Extract the [x, y] coordinate from the center of the cell holding the provided text.  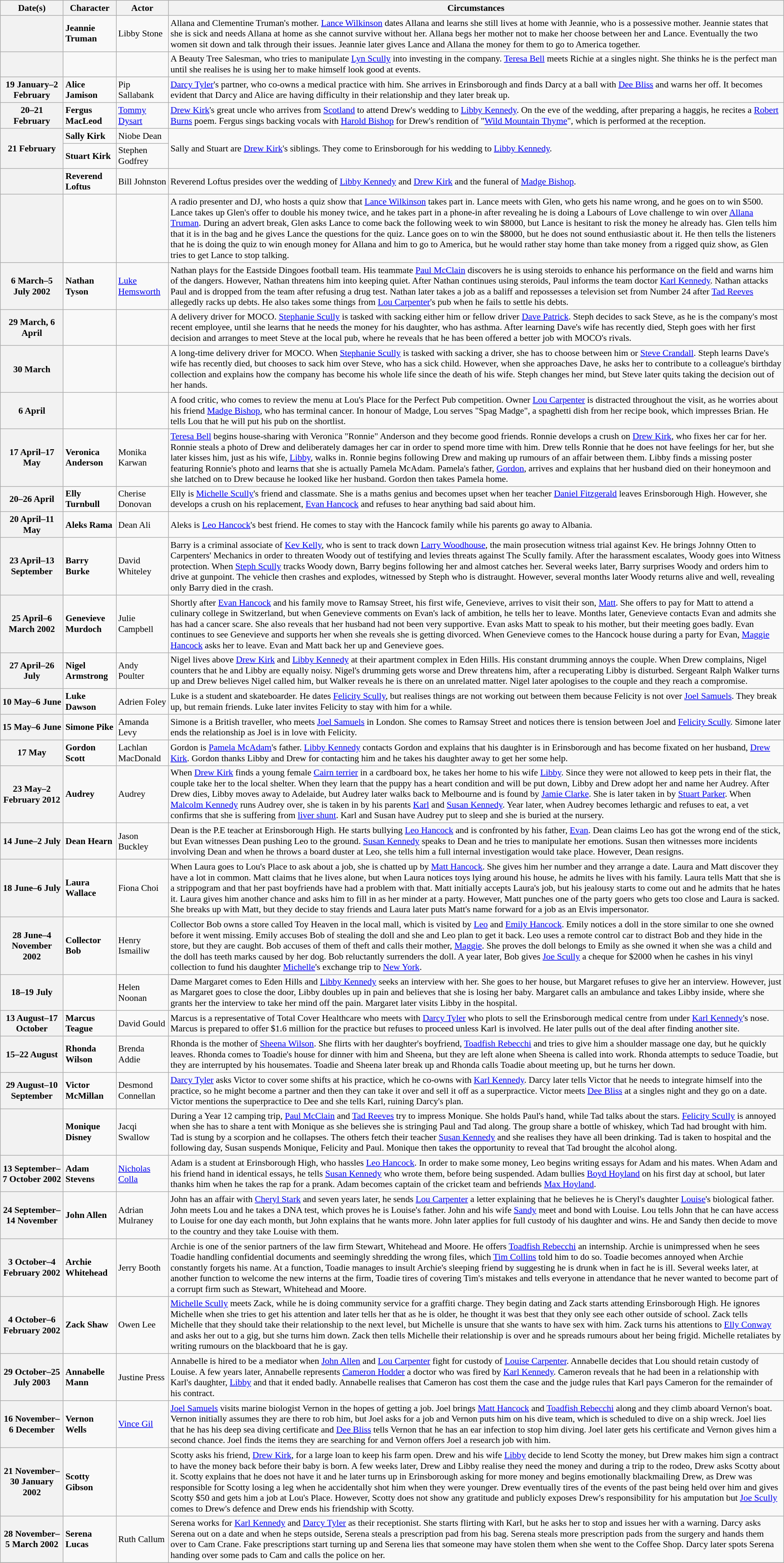
Reverend Loftus [89, 182]
Cherise Donovan [142, 499]
Dean Hearn [89, 842]
21 November–30 January 2002 [32, 1481]
Character [89, 8]
Aleks Rama [89, 524]
Rhonda Wilson [89, 1055]
29 March, 6 April [32, 328]
20–21 February [32, 115]
Jeannie Truman [89, 33]
Helen Noonan [142, 993]
Adam Stevens [89, 1174]
Bill Johnston [142, 182]
Luke Dawson [89, 702]
13 September–7 October 2002 [32, 1174]
13 August–17 October [32, 1024]
Ruth Callum [142, 1539]
Collector Bob [89, 946]
17 April–17 May [32, 458]
Fiona Choi [142, 888]
30 March [32, 369]
Scotty Gibson [89, 1481]
Simone Pike [89, 727]
Vernon Wells [89, 1424]
18 June–6 July [32, 888]
20–26 April [32, 499]
20 April–11 May [32, 524]
Owen Lee [142, 1325]
Elly Turnbull [89, 499]
16 November–6 December [32, 1424]
Sally Kirk [89, 136]
15–22 August [32, 1055]
Andy Poulter [142, 671]
Stuart Kirk [89, 156]
Julie Campbell [142, 624]
27 April–26 July [32, 671]
4 October–6 February 2002 [32, 1325]
Zack Shaw [89, 1325]
Monika Karwan [142, 458]
David Whiteley [142, 566]
19 January–2 February [32, 90]
Vince Gil [142, 1424]
6 April [32, 411]
John Allen [89, 1215]
Sally and Stuart are Drew Kirk's siblings. They come to Erinsborough for his wedding to Libby Kennedy. [476, 149]
Nigel Armstrong [89, 671]
Dean Ali [142, 524]
18–19 July [32, 993]
Luke Hemsworth [142, 286]
15 May–6 June [32, 727]
Barry Burke [89, 566]
Amanda Levy [142, 727]
Justine Press [142, 1377]
Annabelle Mann [89, 1377]
Jason Buckley [142, 842]
21 February [32, 149]
28 June–4 November 2002 [32, 946]
Serena Lucas [89, 1539]
Laura Wallace [89, 888]
Nathan Tyson [89, 286]
10 May–6 June [32, 702]
David Gould [142, 1024]
Monique Disney [89, 1132]
Victor McMillan [89, 1091]
Libby Stone [142, 33]
17 May [32, 753]
Gordon Scott [89, 753]
29 August–10 September [32, 1091]
Aleks is Leo Hancock's best friend. He comes to stay with the Hancock family while his parents go away to Albania. [476, 524]
Adrian Mulraney [142, 1215]
Marcus Teague [89, 1024]
Jacqi Swallow [142, 1132]
3 October–4 February 2002 [32, 1268]
14 June–2 July [32, 842]
Nicholas Colla [142, 1174]
25 April–6 March 2002 [32, 624]
Archie Whitehead [89, 1268]
Henry Ismailiw [142, 946]
29 October–25 July 2003 [32, 1377]
Reverend Loftus presides over the wedding of Libby Kennedy and Drew Kirk and the funeral of Madge Bishop. [476, 182]
Adrien Foley [142, 702]
23 May–2 February 2012 [32, 794]
24 September–14 November [32, 1215]
Actor [142, 8]
Desmond Connellan [142, 1091]
Pip Sallabank [142, 90]
Brenda Addie [142, 1055]
23 April–13 September [32, 566]
Circumstances [476, 8]
Veronica Anderson [89, 458]
Stephen Godfrey [142, 156]
Alice Jamison [89, 90]
Genevieve Murdoch [89, 624]
Niobe Dean [142, 136]
Lachlan MacDonald [142, 753]
6 March–5 July 2002 [32, 286]
Tommy Dysart [142, 115]
Jerry Booth [142, 1268]
Fergus MacLeod [89, 115]
Date(s) [32, 8]
28 November–5 March 2002 [32, 1539]
